Search for the cell housing the specified text and yield its [X, Y] center coordinate. 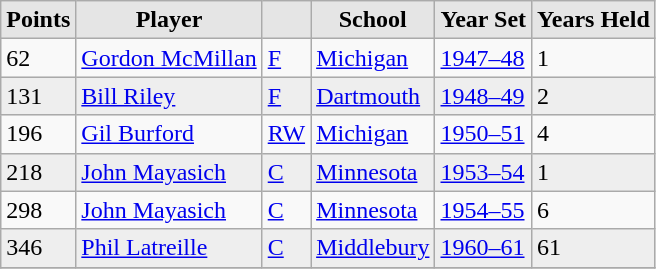
298 [38, 210]
61 [594, 248]
Middlebury [373, 248]
1947–48 [484, 58]
2 [594, 96]
218 [38, 172]
RW [286, 134]
4 [594, 134]
School [373, 20]
Bill Riley [169, 96]
1960–61 [484, 248]
346 [38, 248]
Gil Burford [169, 134]
1954–55 [484, 210]
1950–51 [484, 134]
Year Set [484, 20]
1953–54 [484, 172]
6 [594, 210]
62 [38, 58]
131 [38, 96]
1948–49 [484, 96]
Years Held [594, 20]
Gordon McMillan [169, 58]
Phil Latreille [169, 248]
Dartmouth [373, 96]
Player [169, 20]
Points [38, 20]
196 [38, 134]
